Capture the cell that displays the provided text and extract its [X, Y] central coordinate. 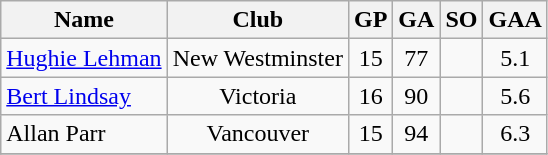
Name [84, 20]
GAA [515, 20]
5.6 [515, 96]
Allan Parr [84, 134]
6.3 [515, 134]
GP [370, 20]
90 [416, 96]
94 [416, 134]
Bert Lindsay [84, 96]
New Westminster [258, 58]
77 [416, 58]
16 [370, 96]
Hughie Lehman [84, 58]
Victoria [258, 96]
SO [462, 20]
5.1 [515, 58]
Vancouver [258, 134]
GA [416, 20]
Club [258, 20]
